For the text-containing cell, return its midpoint in (x, y) coordinate format. 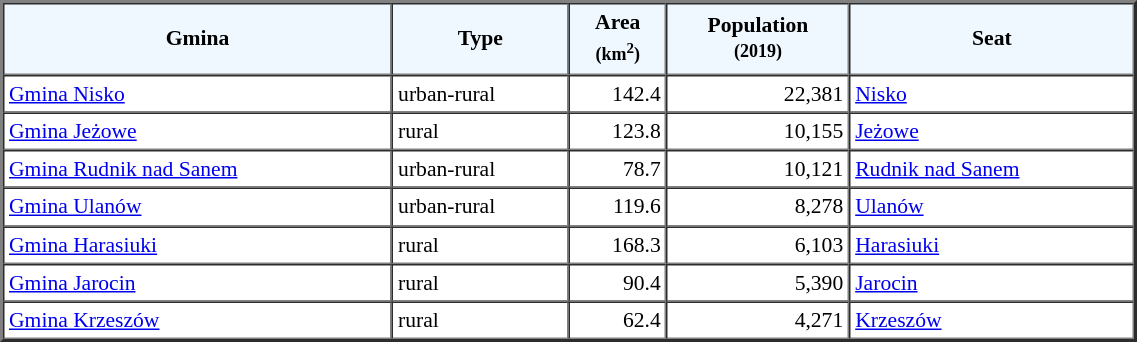
4,271 (758, 321)
Krzeszów (992, 321)
Rudnik nad Sanem (992, 169)
Jeżowe (992, 131)
78.7 (618, 169)
Gmina Nisko (198, 93)
Seat (992, 38)
Gmina Harasiuki (198, 245)
Harasiuki (992, 245)
Gmina Rudnik nad Sanem (198, 169)
22,381 (758, 93)
Gmina Jeżowe (198, 131)
Gmina Jarocin (198, 283)
62.4 (618, 321)
10,155 (758, 131)
10,121 (758, 169)
123.8 (618, 131)
Gmina Krzeszów (198, 321)
Population(2019) (758, 38)
Jarocin (992, 283)
Gmina (198, 38)
Gmina Ulanów (198, 207)
Type (480, 38)
6,103 (758, 245)
Ulanów (992, 207)
Area(km2) (618, 38)
Nisko (992, 93)
142.4 (618, 93)
119.6 (618, 207)
168.3 (618, 245)
8,278 (758, 207)
90.4 (618, 283)
5,390 (758, 283)
